Search for the cell housing the specified text and yield its [X, Y] center coordinate. 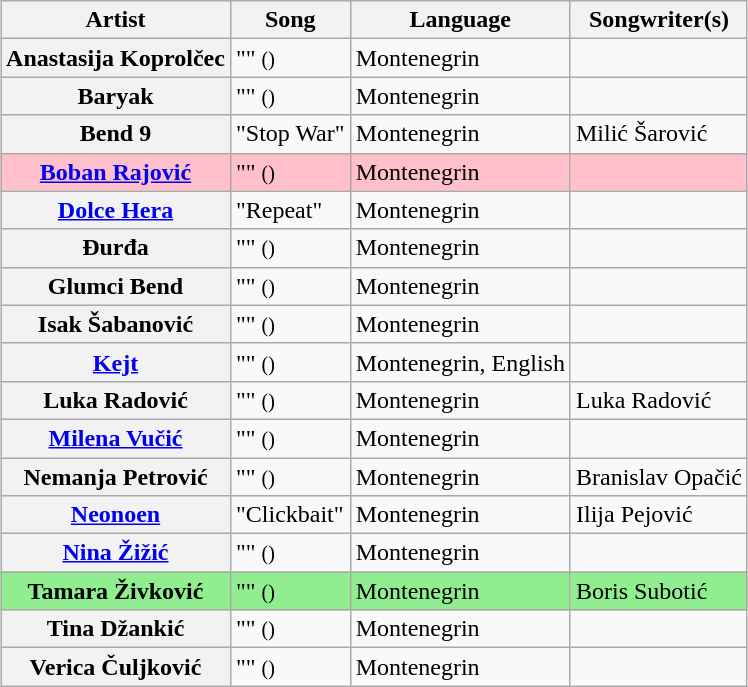
Dolce Hera [116, 210]
Nina Žižić [116, 553]
Tamara Živković [116, 591]
Tina Džankić [116, 629]
Song [290, 20]
Milić Šarović [658, 134]
Montenegrin, English [460, 362]
Đurđa [116, 248]
Songwriter(s) [658, 20]
"Repeat" [290, 210]
"Clickbait" [290, 515]
Glumci Bend [116, 286]
"Stop War" [290, 134]
Branislav Opačić [658, 477]
Baryak [116, 96]
Milena Vučić [116, 438]
Anastasija Koprolčec [116, 58]
Kejt [116, 362]
Ilija Pejović [658, 515]
Nemanja Petrović [116, 477]
Isak Šabanović [116, 324]
Verica Čuljković [116, 667]
Boban Rajović [116, 172]
Language [460, 20]
Bend 9 [116, 134]
Boris Subotić [658, 591]
Neonoen [116, 515]
Artist [116, 20]
